For the text-containing cell, return its midpoint in [x, y] coordinate format. 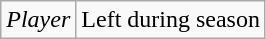
Left during season [171, 20]
Player [38, 20]
